Find where the given text appears and provide that cell's center as (x, y) coordinate. 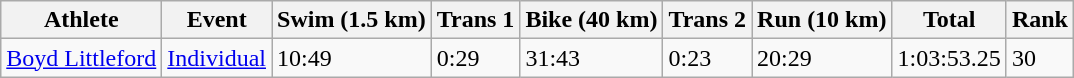
Bike (40 km) (592, 20)
1:03:53.25 (949, 58)
10:49 (352, 58)
30 (1040, 58)
Trans 2 (708, 20)
20:29 (822, 58)
Event (217, 20)
Individual (217, 58)
Boyd Littleford (82, 58)
0:23 (708, 58)
Rank (1040, 20)
Run (10 km) (822, 20)
Athlete (82, 20)
0:29 (476, 58)
Trans 1 (476, 20)
Total (949, 20)
31:43 (592, 58)
Swim (1.5 km) (352, 20)
